Capture the cell that displays the provided text and extract its [x, y] central coordinate. 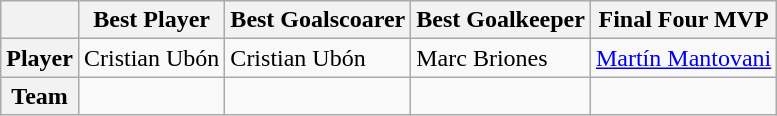
Player [40, 58]
Best Goalkeeper [501, 20]
Best Goalscoarer [318, 20]
Marc Briones [501, 58]
Team [40, 96]
Final Four MVP [683, 20]
Best Player [151, 20]
Martín Mantovani [683, 58]
